Locate the cell with the specified text and output its (x, y) center coordinate. 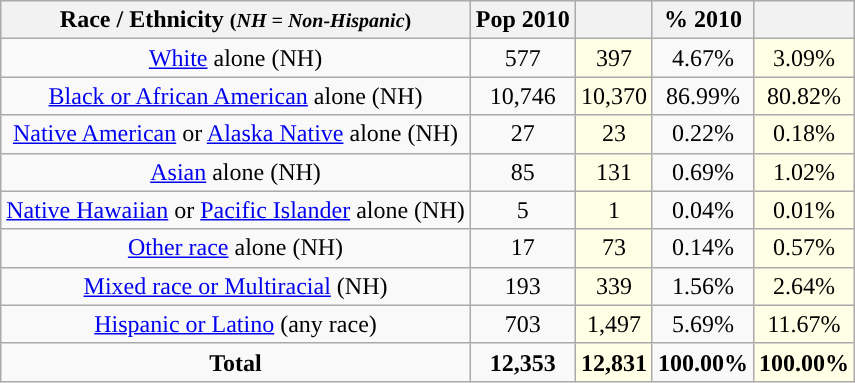
85 (522, 172)
Native American or Alaska Native alone (NH) (236, 134)
0.04% (702, 210)
703 (522, 324)
0.69% (702, 172)
Total (236, 362)
10,746 (522, 96)
577 (522, 58)
80.82% (804, 96)
5.69% (702, 324)
339 (614, 286)
0.18% (804, 134)
Mixed race or Multiracial (NH) (236, 286)
Hispanic or Latino (any race) (236, 324)
27 (522, 134)
Black or African American alone (NH) (236, 96)
1.02% (804, 172)
5 (522, 210)
12,831 (614, 362)
86.99% (702, 96)
0.01% (804, 210)
397 (614, 58)
1,497 (614, 324)
4.67% (702, 58)
12,353 (522, 362)
73 (614, 248)
1 (614, 210)
Native Hawaiian or Pacific Islander alone (NH) (236, 210)
23 (614, 134)
17 (522, 248)
2.64% (804, 286)
0.57% (804, 248)
0.14% (702, 248)
Pop 2010 (522, 20)
10,370 (614, 96)
Other race alone (NH) (236, 248)
193 (522, 286)
0.22% (702, 134)
Race / Ethnicity (NH = Non-Hispanic) (236, 20)
Asian alone (NH) (236, 172)
1.56% (702, 286)
% 2010 (702, 20)
White alone (NH) (236, 58)
131 (614, 172)
11.67% (804, 324)
3.09% (804, 58)
